Determine the [X, Y] coordinate at the center of the cell enclosing the given text.  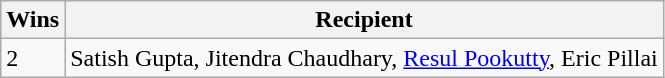
Recipient [364, 20]
Wins [33, 20]
2 [33, 58]
Satish Gupta, Jitendra Chaudhary, Resul Pookutty, Eric Pillai [364, 58]
